Return the (X, Y) coordinate for the center point of the cell that contains the specified text.  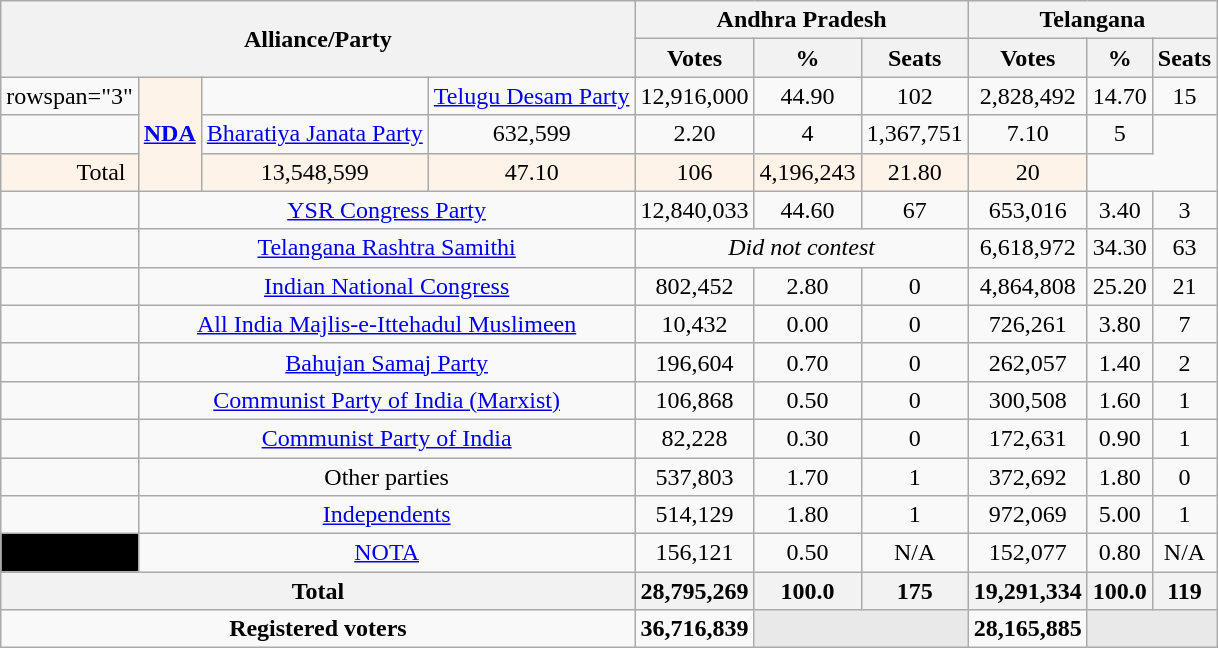
13,548,599 (314, 172)
106,868 (694, 400)
Other parties (386, 477)
rowspan="3" (70, 96)
262,057 (1028, 362)
7 (1184, 324)
Alliance/Party (318, 39)
1.60 (1120, 400)
2,828,492 (1028, 96)
Did not contest (802, 248)
514,129 (694, 515)
726,261 (1028, 324)
Indian National Congress (386, 286)
0.70 (808, 362)
14.70 (1120, 96)
67 (914, 210)
44.60 (808, 210)
Registered voters (318, 629)
63 (1184, 248)
6,618,972 (1028, 248)
119 (1184, 591)
4 (808, 134)
10,432 (694, 324)
NOTA (386, 553)
156,121 (694, 553)
12,916,000 (694, 96)
300,508 (1028, 400)
0.80 (1120, 553)
653,016 (1028, 210)
3.40 (1120, 210)
44.90 (808, 96)
172,631 (1028, 438)
25.20 (1120, 286)
19,291,334 (1028, 591)
7.10 (1028, 134)
196,604 (694, 362)
152,077 (1028, 553)
1.40 (1120, 362)
36,716,839 (694, 629)
1.70 (808, 477)
21.80 (914, 172)
0.00 (808, 324)
537,803 (694, 477)
Bahujan Samaj Party (386, 362)
20 (1028, 172)
12,840,033 (694, 210)
106 (694, 172)
Telugu Desam Party (532, 96)
5.00 (1120, 515)
21 (1184, 286)
Bharatiya Janata Party (314, 134)
28,795,269 (694, 591)
3 (1184, 210)
28,165,885 (1028, 629)
802,452 (694, 286)
Telangana (1092, 20)
372,692 (1028, 477)
0.90 (1120, 438)
Andhra Pradesh (802, 20)
2.80 (808, 286)
1,367,751 (914, 134)
34.30 (1120, 248)
632,599 (532, 134)
4,864,808 (1028, 286)
3.80 (1120, 324)
82,228 (694, 438)
47.10 (532, 172)
972,069 (1028, 515)
2 (1184, 362)
5 (1120, 134)
15 (1184, 96)
All India Majlis-e-Ittehadul Muslimeen (386, 324)
Independents (386, 515)
Communist Party of India (Marxist) (386, 400)
2.20 (694, 134)
175 (914, 591)
Communist Party of India (386, 438)
YSR Congress Party (386, 210)
NDA (170, 134)
4,196,243 (808, 172)
0.30 (808, 438)
102 (914, 96)
Telangana Rashtra Samithi (386, 248)
